Find where the given text appears and provide that cell's center as [x, y] coordinate. 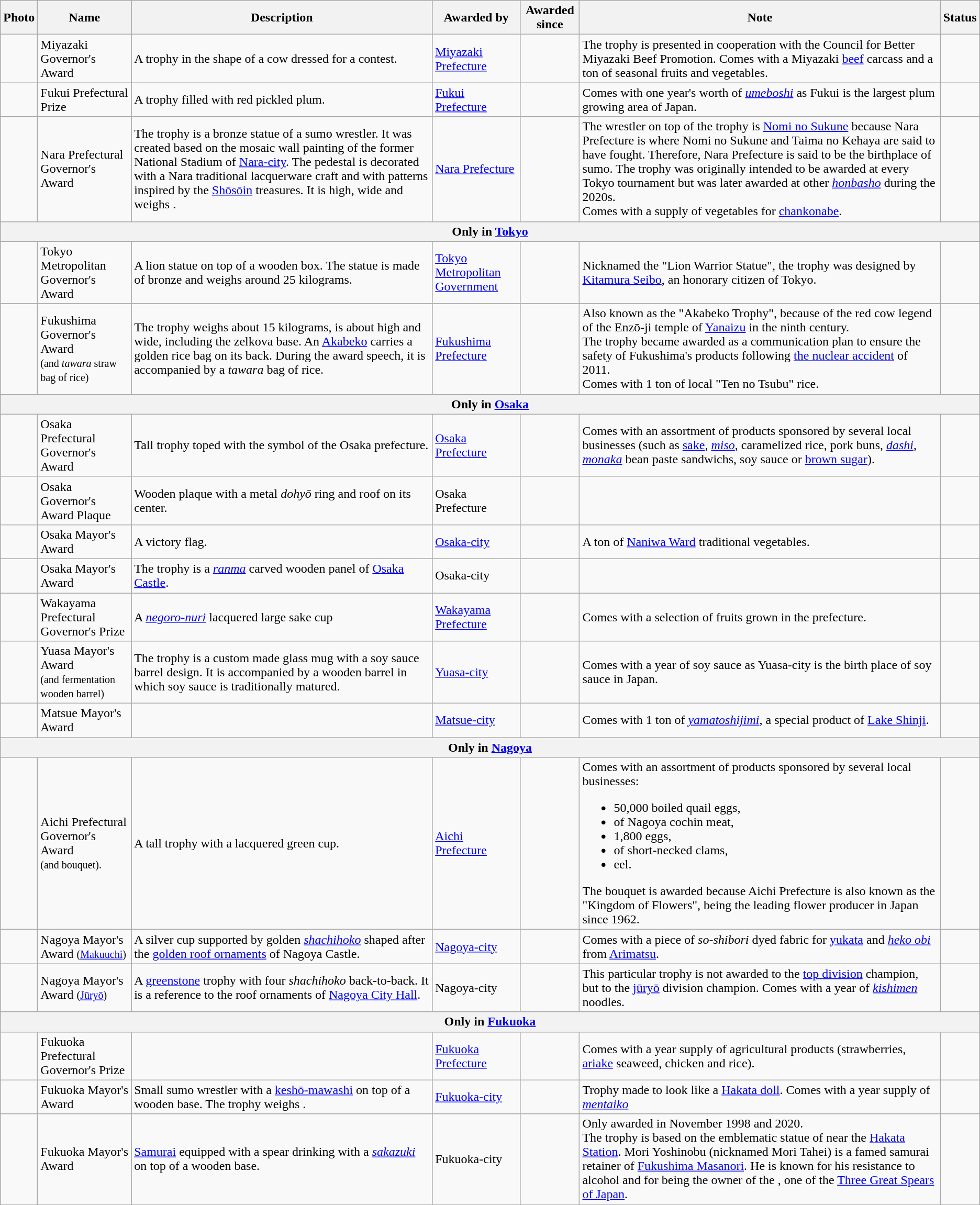
The trophy is a ranma carved wooden panel of Osaka Castle. [282, 576]
Note [760, 18]
Tall trophy toped with the symbol of the Osaka prefecture. [282, 445]
Only in Fukuoka [490, 1022]
Tokyo Metropolitan Government [476, 272]
A ton of Naniwa Ward traditional vegetables. [760, 541]
Miyazaki Governor's Award [85, 59]
Small sumo wrestler with a keshō-mawashi on top of a wooden base. The trophy weighs . [282, 1097]
Nagoya Mayor's Award (Jūryō) [85, 988]
A negoro-nuri lacquered large sake cup [282, 617]
Osaka Prefectural Governor's Award [85, 445]
A lion statue on top of a wooden box. The statue is made of bronze and weighs around 25 kilograms. [282, 272]
Nagoya Mayor's Award (Makuuchi) [85, 946]
Only in Nagoya [490, 747]
Nara Prefectural Governor's Award [85, 169]
Wooden plaque with a metal dohyō ring and roof on its center. [282, 500]
Fukui Prefectural Prize [85, 99]
Osaka Governor's Award Plaque [85, 500]
Wakayama Prefectural Governor's Prize [85, 617]
Comes with one year's worth of umeboshi as Fukui is the largest plum growing area of Japan. [760, 99]
Nicknamed the "Lion Warrior Statue", the trophy was designed by Kitamura Seibo, an honorary citizen of Tokyo. [760, 272]
A trophy filled with red pickled plum. [282, 99]
Yuasa Mayor's Award (and fermentation wooden barrel) [85, 672]
Fukuoka Prefectural Governor's Prize [85, 1056]
Awarded by [476, 18]
Matsue-city [476, 720]
Photo [19, 18]
Matsue Mayor's Award [85, 720]
Description [282, 18]
Fukui Prefecture [476, 99]
Comes with a year supply of agricultural products (strawberries, ariake seaweed, chicken and rice). [760, 1056]
Name [85, 18]
Only in Tokyo [490, 231]
Miyazaki Prefecture [476, 59]
This particular trophy is not awarded to the top division champion, but to the jūryō division champion. Comes with a year of kishimen noodles. [760, 988]
A victory flag. [282, 541]
Awarded since [550, 18]
Trophy made to look like a Hakata doll. Comes with a year supply of mentaiko [760, 1097]
A tall trophy with a lacquered green cup. [282, 844]
Only in Osaka [490, 404]
A trophy in the shape of a cow dressed for a contest. [282, 59]
Comes with a selection of fruits grown in the prefecture. [760, 617]
Nara Prefecture [476, 169]
Tokyo Metropolitan Governor's Award [85, 272]
Wakayama Prefecture [476, 617]
A silver cup supported by golden shachihoko shaped after the golden roof ornaments of Nagoya Castle. [282, 946]
Samurai equipped with a spear drinking with a sakazuki on top of a wooden base. [282, 1159]
Comes with 1 ton of yamatoshijimi, a special product of Lake Shinji. [760, 720]
Comes with a piece of so-shibori dyed fabric for yukata and heko obi from Arimatsu. [760, 946]
Fukuoka Prefecture [476, 1056]
A greenstone trophy with four shachihoko back-to-back. It is a reference to the roof ornaments of Nagoya City Hall. [282, 988]
Status [960, 18]
Aichi Prefectural Governor's Award (and bouquet). [85, 844]
Yuasa-city [476, 672]
Fukushima Governor's Award (and tawara straw bag of rice) [85, 349]
Aichi Prefecture [476, 844]
Fukushima Prefecture [476, 349]
Comes with a year of soy sauce as Yuasa-city is the birth place of soy sauce in Japan. [760, 672]
